Detect which cell encompasses the target text, then output its (x, y) center coordinate. 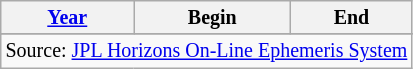
Year (68, 18)
End (352, 18)
Source: JPL Horizons On-Line Ephemeris System (206, 52)
Begin (212, 18)
